Scan for the cell matching the given text and deliver its (x, y) coordinate at center. 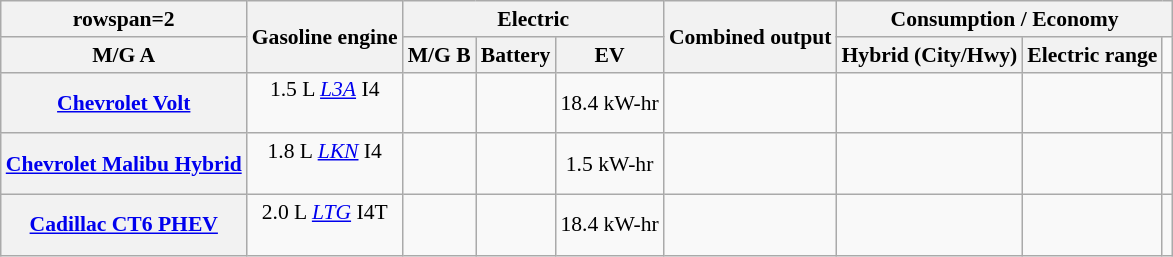
Cadillac CT6 PHEV (124, 226)
rowspan=2 (124, 19)
Combined output (750, 36)
M/G A (124, 55)
M/G B (440, 55)
EV (609, 55)
Gasoline engine (325, 36)
Chevrolet Volt (124, 102)
Consumption / Economy (1004, 19)
2.0 L LTG I4T (325, 226)
Battery (516, 55)
Hybrid (City/Hwy) (929, 55)
Electric (534, 19)
Chevrolet Malibu Hybrid (124, 164)
1.5 kW-hr (609, 164)
1.8 L LKN I4 (325, 164)
Electric range (1092, 55)
1.5 L L3A I4 (325, 102)
